Scan for the cell matching the given text and deliver its (X, Y) coordinate at center. 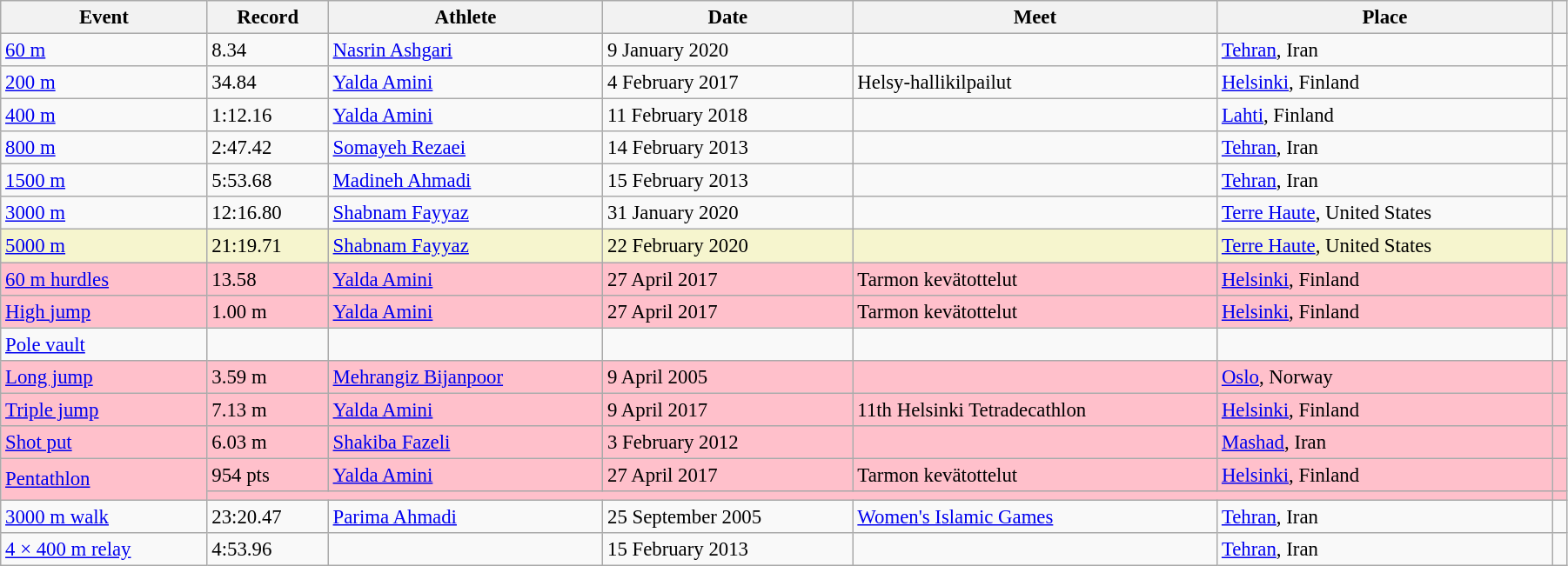
Women's Islamic Games (1035, 516)
400 m (104, 116)
8.34 (268, 50)
Shakiba Fazeli (465, 443)
2:47.42 (268, 148)
4 × 400 m relay (104, 549)
800 m (104, 148)
Lahti, Finland (1385, 116)
13.58 (268, 279)
Nasrin Ashgari (465, 50)
1500 m (104, 181)
11 February 2018 (727, 116)
4 February 2017 (727, 83)
60 m hurdles (104, 279)
High jump (104, 311)
Event (104, 17)
954 pts (268, 475)
4:53.96 (268, 549)
Shot put (104, 443)
200 m (104, 83)
25 September 2005 (727, 516)
Place (1385, 17)
7.13 m (268, 410)
Triple jump (104, 410)
14 February 2013 (727, 148)
34.84 (268, 83)
5000 m (104, 246)
Meet (1035, 17)
12:16.80 (268, 213)
Athlete (465, 17)
31 January 2020 (727, 213)
11th Helsinki Tetradecathlon (1035, 410)
Date (727, 17)
9 January 2020 (727, 50)
22 February 2020 (727, 246)
23:20.47 (268, 516)
Pole vault (104, 344)
Mashad, Iran (1385, 443)
1:12.16 (268, 116)
Somayeh Rezaei (465, 148)
6.03 m (268, 443)
Pentathlon (104, 479)
5:53.68 (268, 181)
Mehrangiz Bijanpoor (465, 376)
Madineh Ahmadi (465, 181)
9 April 2017 (727, 410)
Record (268, 17)
3000 m walk (104, 516)
1.00 m (268, 311)
9 April 2005 (727, 376)
Parima Ahmadi (465, 516)
3 February 2012 (727, 443)
60 m (104, 50)
3000 m (104, 213)
Oslo, Norway (1385, 376)
3.59 m (268, 376)
Long jump (104, 376)
21:19.71 (268, 246)
Helsy-hallikilpailut (1035, 83)
